Provide the [X, Y] coordinate of the cell's center where the given text is located.  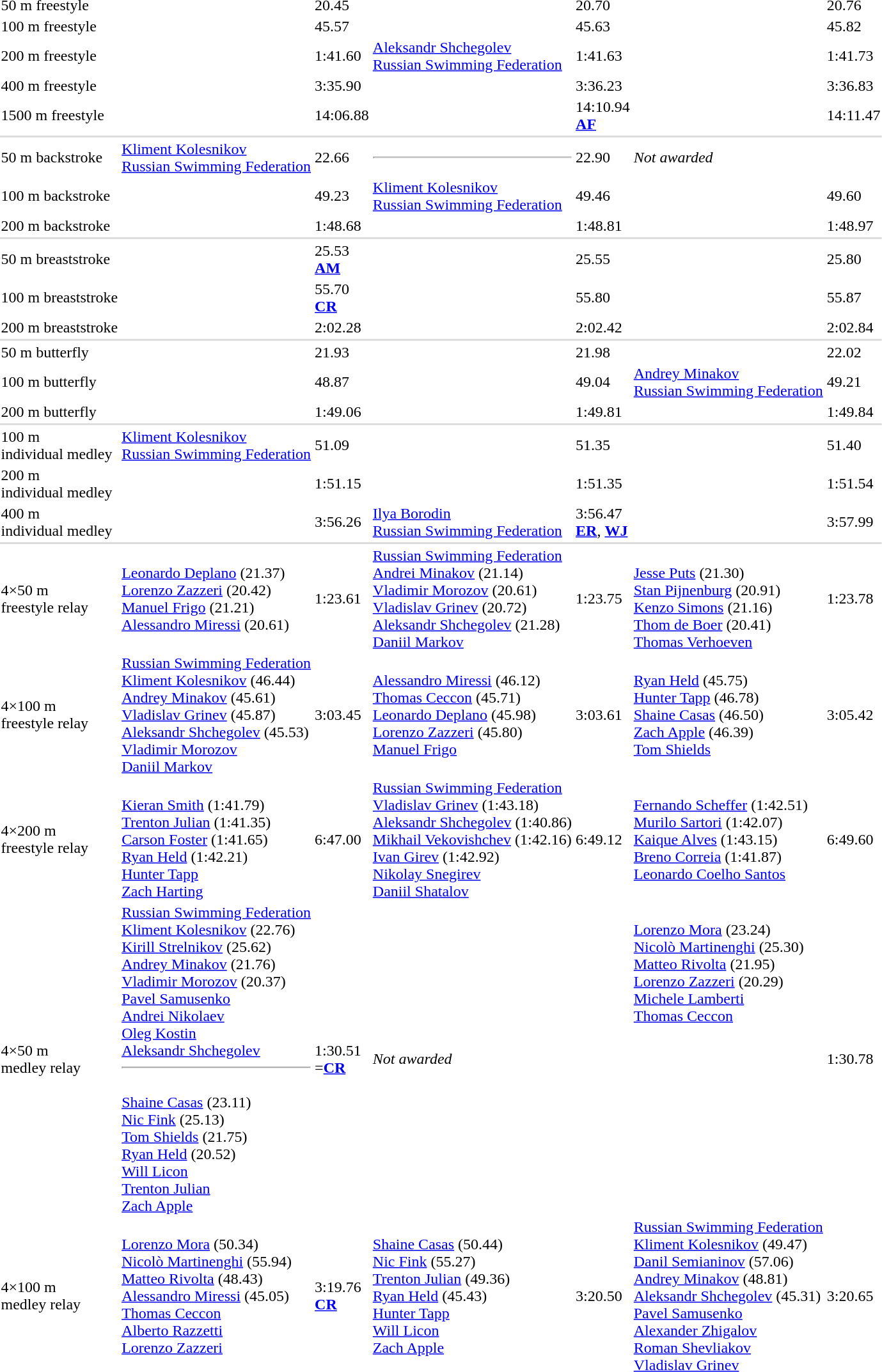
100 m backstroke [59, 196]
Alessandro Miressi (46.12)Thomas Ceccon (45.71)Leonardo Deplano (45.98)Lorenzo Zazzeri (45.80)Manuel Frigo [472, 715]
100 mindividual medley [59, 445]
1:51.54 [853, 483]
22.02 [853, 352]
1:23.78 [853, 598]
Leonardo Deplano (21.37)Lorenzo Zazzeri (20.42)Manuel Frigo (21.21)Alessandro Miressi (20.61) [216, 598]
49.46 [603, 196]
22.66 [342, 157]
3:36.83 [853, 86]
14:11.47 [853, 115]
1:51.15 [342, 483]
1:41.60 [342, 56]
48.87 [342, 382]
45.82 [853, 26]
45.63 [603, 26]
Jesse Puts (21.30)Stan Pijnenburg (20.91)Kenzo Simons (21.16)Thom de Boer (20.41)Thomas Verhoeven [728, 598]
1:23.61 [342, 598]
1:51.35 [603, 483]
3:36.23 [603, 86]
1:30.51=CR [342, 1059]
400 m freestyle [59, 86]
1:49.84 [853, 412]
3:57.99 [853, 522]
100 m breaststroke [59, 298]
1:41.63 [603, 56]
50 m backstroke [59, 157]
1500 m freestyle [59, 115]
Ryan Held (45.75)Hunter Tapp (46.78)Shaine Casas (46.50)Zach Apple (46.39)Tom Shields [728, 715]
49.60 [853, 196]
25.55 [603, 260]
45.57 [342, 26]
3:35.90 [342, 86]
Russian Swimming FederationAndrei Minakov (21.14)Vladimir Morozov (20.61)Vladislav Grinev (20.72)Aleksandr Shchegolev (21.28)Daniil Markov [472, 598]
1:49.06 [342, 412]
14:06.88 [342, 115]
Andrey MinakovRussian Swimming Federation [728, 382]
3:56.26 [342, 522]
400 mindividual medley [59, 522]
1:48.81 [603, 226]
49.21 [853, 382]
200 m breaststroke [59, 327]
200 mindividual medley [59, 483]
4×200 mfreestyle relay [59, 839]
4×50 mfreestyle relay [59, 598]
55.70CR [342, 298]
25.80 [853, 260]
49.04 [603, 382]
1:41.73 [853, 56]
3:05.42 [853, 715]
Lorenzo Mora (23.24)Nicolò Martinenghi (25.30)Matteo Rivolta (21.95)Lorenzo Zazzeri (20.29)Michele LambertiThomas Ceccon [728, 1059]
3:03.61 [603, 715]
51.40 [853, 445]
14:10.94AF [603, 115]
51.35 [603, 445]
21.98 [603, 352]
Kieran Smith (1:41.79)Trenton Julian (1:41.35)Carson Foster (1:41.65)Ryan Held (1:42.21)Hunter TappZach Harting [216, 839]
100 m freestyle [59, 26]
Fernando Scheffer (1:42.51)Murilo Sartori (1:42.07)Kaique Alves (1:43.15)Breno Correia (1:41.87)Leonardo Coelho Santos [728, 839]
1:30.78 [853, 1059]
6:49.12 [603, 839]
55.80 [603, 298]
22.90 [603, 157]
4×100 mfreestyle relay [59, 715]
4×50 mmedley relay [59, 1059]
2:02.28 [342, 327]
50 m breaststroke [59, 260]
200 m freestyle [59, 56]
55.87 [853, 298]
Aleksandr ShchegolevRussian Swimming Federation [472, 56]
2:02.84 [853, 327]
21.93 [342, 352]
100 m butterfly [59, 382]
200 m backstroke [59, 226]
1:48.97 [853, 226]
25.53 AM [342, 260]
200 m butterfly [59, 412]
1:48.68 [342, 226]
2:02.42 [603, 327]
51.09 [342, 445]
6:47.00 [342, 839]
1:49.81 [603, 412]
6:49.60 [853, 839]
1:23.75 [603, 598]
3:56.47ER, WJ [603, 522]
3:03.45 [342, 715]
Ilya BorodinRussian Swimming Federation [472, 522]
49.23 [342, 196]
50 m butterfly [59, 352]
